Capture the cell that displays the provided text and extract its [X, Y] central coordinate. 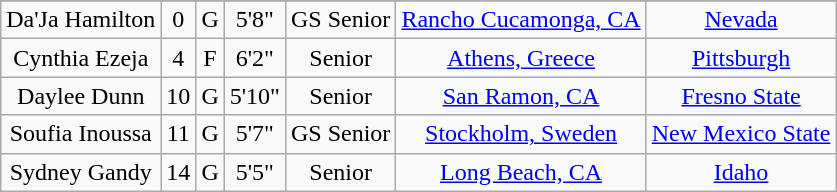
5'5" [254, 172]
Nevada [741, 20]
Pittsburgh [741, 58]
Soufia Inoussa [81, 134]
Sydney Gandy [81, 172]
14 [178, 172]
Fresno State [741, 96]
11 [178, 134]
San Ramon, CA [521, 96]
5'10" [254, 96]
Idaho [741, 172]
Da'Ja Hamilton [81, 20]
5'7" [254, 134]
Long Beach, CA [521, 172]
Athens, Greece [521, 58]
F [210, 58]
4 [178, 58]
6'2" [254, 58]
Stockholm, Sweden [521, 134]
0 [178, 20]
Daylee Dunn [81, 96]
New Mexico State [741, 134]
Cynthia Ezeja [81, 58]
Rancho Cucamonga, CA [521, 20]
5'8" [254, 20]
10 [178, 96]
